Return (X, Y) of the center of cell containing provided text 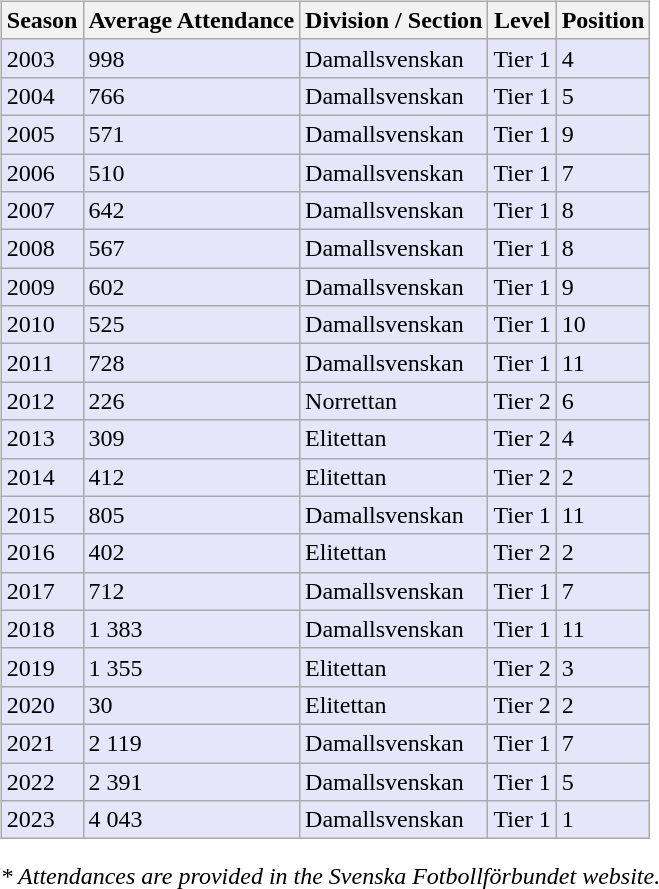
728 (192, 363)
309 (192, 439)
2012 (42, 401)
2017 (42, 591)
2004 (42, 96)
2010 (42, 325)
Level (522, 20)
2015 (42, 515)
2019 (42, 667)
525 (192, 325)
766 (192, 96)
10 (603, 325)
3 (603, 667)
1 383 (192, 629)
2014 (42, 477)
402 (192, 553)
Average Attendance (192, 20)
2016 (42, 553)
1 355 (192, 667)
2018 (42, 629)
4 043 (192, 820)
2003 (42, 58)
2006 (42, 173)
2007 (42, 211)
412 (192, 477)
2022 (42, 781)
2013 (42, 439)
2009 (42, 287)
567 (192, 249)
805 (192, 515)
1 (603, 820)
2 119 (192, 743)
642 (192, 211)
998 (192, 58)
Division / Section (394, 20)
571 (192, 134)
2011 (42, 363)
2005 (42, 134)
30 (192, 705)
2 391 (192, 781)
510 (192, 173)
2021 (42, 743)
2008 (42, 249)
2020 (42, 705)
Season (42, 20)
602 (192, 287)
712 (192, 591)
Norrettan (394, 401)
2023 (42, 820)
Position (603, 20)
6 (603, 401)
226 (192, 401)
